For the text-containing cell, return its midpoint in [x, y] coordinate format. 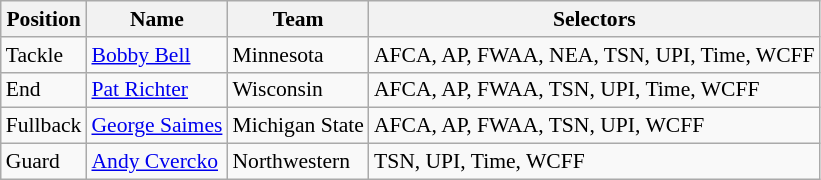
Tackle [44, 55]
TSN, UPI, Time, WCFF [594, 162]
AFCA, AP, FWAA, TSN, UPI, Time, WCFF [594, 90]
End [44, 90]
George Saimes [156, 126]
Andy Cvercko [156, 162]
Bobby Bell [156, 55]
Fullback [44, 126]
Selectors [594, 19]
AFCA, AP, FWAA, NEA, TSN, UPI, Time, WCFF [594, 55]
Wisconsin [298, 90]
Guard [44, 162]
Name [156, 19]
Team [298, 19]
Northwestern [298, 162]
Pat Richter [156, 90]
Michigan State [298, 126]
Position [44, 19]
Minnesota [298, 55]
AFCA, AP, FWAA, TSN, UPI, WCFF [594, 126]
